Determine the (x, y) coordinate at the center of the cell enclosing the given text.  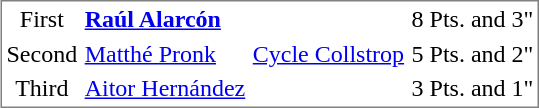
First (42, 20)
Cycle Collstrop (328, 54)
Third (42, 88)
3 Pts. and 1" (473, 88)
Raúl Alarcón (166, 20)
Second (42, 54)
8 Pts. and 3" (473, 20)
Aitor Hernández (166, 88)
5 Pts. and 2" (473, 54)
Matthé Pronk (166, 54)
